Scan for the cell matching the given text and deliver its (X, Y) coordinate at center. 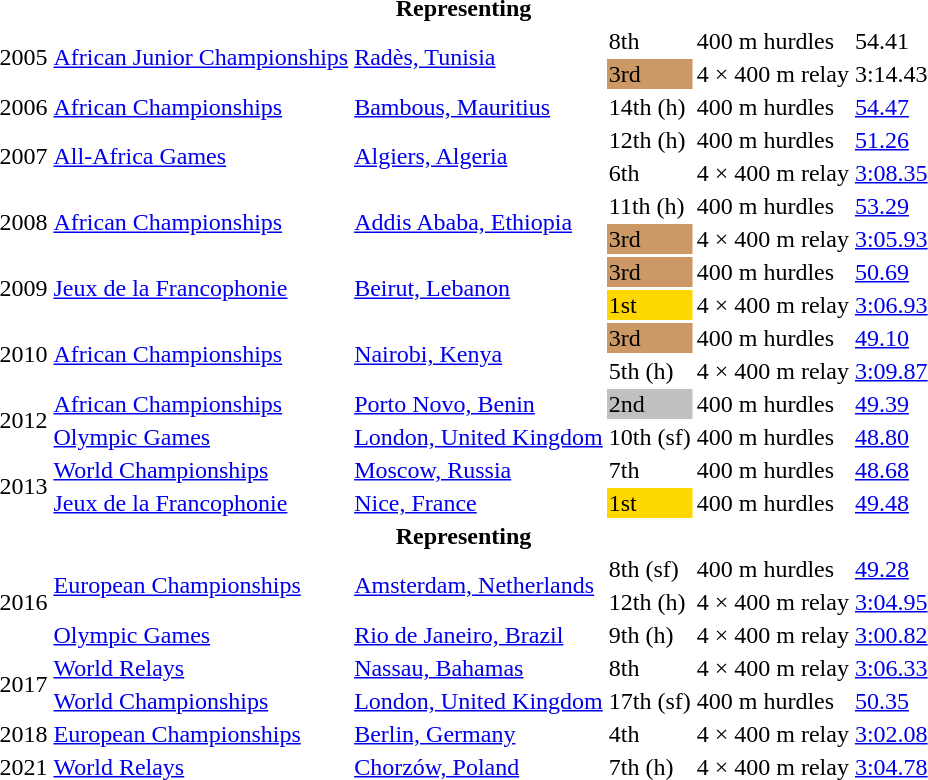
Radès, Tunisia (479, 58)
Porto Novo, Benin (479, 404)
Rio de Janeiro, Brazil (479, 635)
4th (650, 734)
Beirut, Lebanon (479, 288)
Addis Ababa, Ethiopia (479, 222)
Berlin, Germany (479, 734)
10th (sf) (650, 437)
5th (h) (650, 371)
9th (h) (650, 635)
17th (sf) (650, 701)
Algiers, Algeria (479, 156)
Nassau, Bahamas (479, 668)
Nice, France (479, 503)
All-Africa Games (201, 156)
African Junior Championships (201, 58)
Moscow, Russia (479, 470)
8th (sf) (650, 569)
11th (h) (650, 206)
Bambous, Mauritius (479, 107)
Nairobi, Kenya (479, 354)
Amsterdam, Netherlands (479, 586)
6th (650, 173)
2nd (650, 404)
7th (650, 470)
14th (h) (650, 107)
World Relays (201, 668)
